Pinpoint the cell where the given text exists, returning its [X, Y] midpoint coordinate. 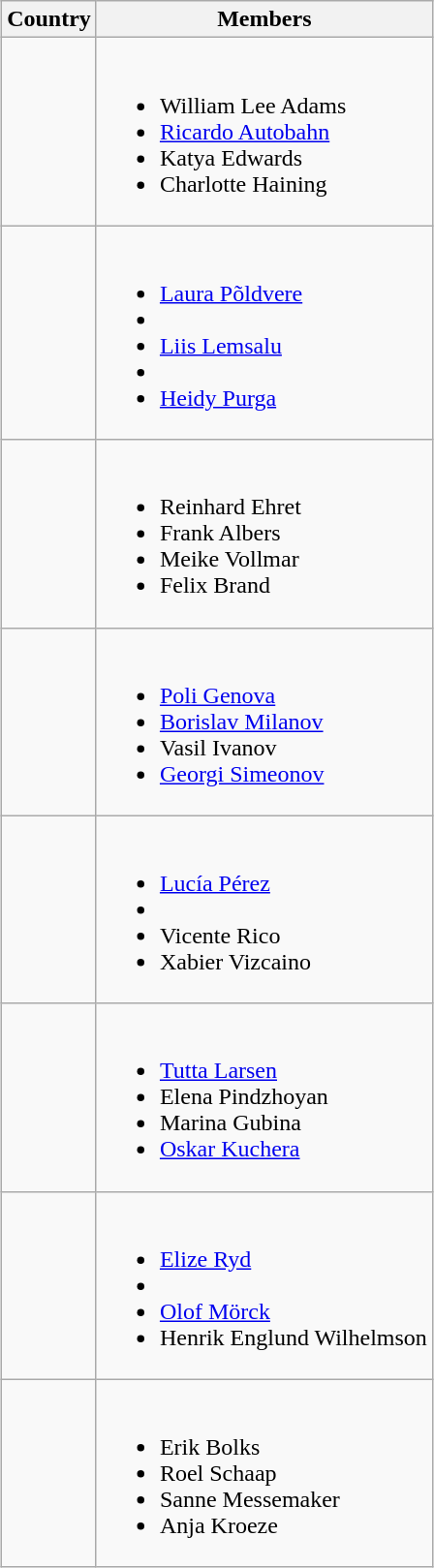
Reinhard EhretFrank AlbersMeike VollmarFelix Brand [263, 534]
Lucía PérezVicente RicoXabier Vizcaino [263, 909]
Elize RydOlof MörckHenrik Englund Wilhelmson [263, 1285]
Laura PõldvereLiis LemsaluHeidy Purga [263, 333]
Erik BolksRoel SchaapSanne MessemakerAnja Kroeze [263, 1473]
William Lee AdamsRicardo AutobahnKatya EdwardsCharlotte Haining [263, 132]
Country [49, 19]
Poli GenovaBorislav MilanovVasil IvanovGeorgi Simeonov [263, 722]
Members [263, 19]
Tutta LarsenElena PindzhoyanMarina GubinaOskar Kuchera [263, 1097]
